Pinpoint the cell where the given text exists, returning its [X, Y] midpoint coordinate. 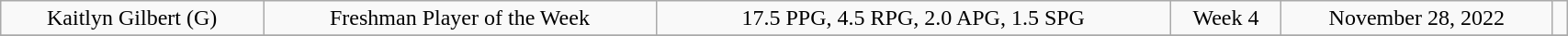
17.5 PPG, 4.5 RPG, 2.0 APG, 1.5 SPG [913, 18]
Week 4 [1225, 18]
Kaitlyn Gilbert (G) [132, 18]
Freshman Player of the Week [460, 18]
November 28, 2022 [1416, 18]
